Provide the (x, y) coordinate of the cell's center where the given text is located.  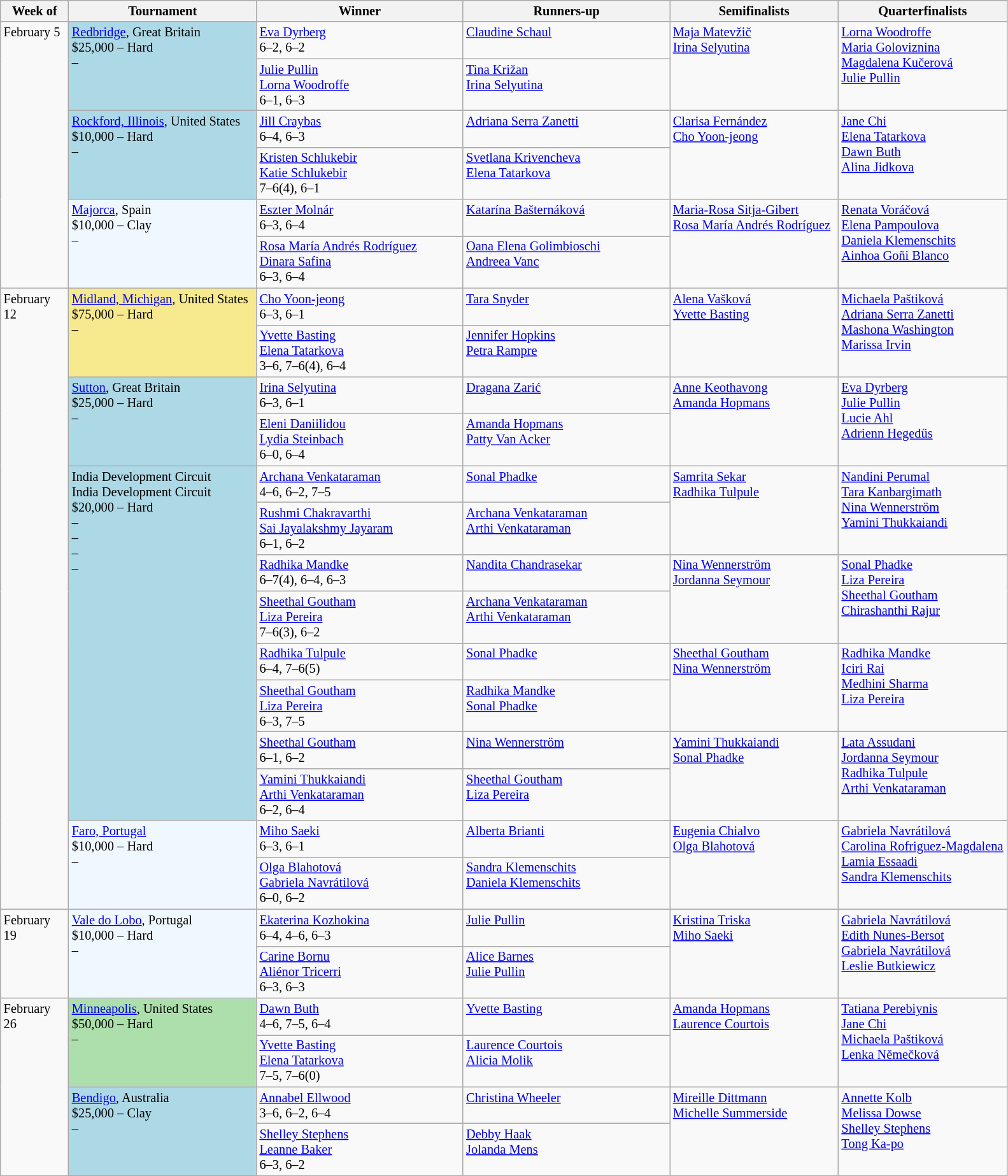
Lata Assudani Jordanna Seymour Radhika Tulpule Arthi Venkataraman (923, 776)
Jill Craybas6–4, 6–3 (360, 129)
Yvette Basting Elena Tatarkova7–5, 7–6(0) (360, 1061)
Week of (34, 11)
Eva Dyrberg Julie Pullin Lucie Ahl Adrienn Hegedűs (923, 420)
Minneapolis, United States$50,000 – Hard – (163, 1042)
Nandita Chandrasekar (567, 573)
Sheethal Goutham Liza Pereira (567, 794)
Yamini Thukkaiandi Arthi Venkataraman 6–2, 6–4 (360, 794)
Irina Selyutina6–3, 6–1 (360, 395)
Nina Wennerström (567, 750)
Eva Dyrberg6–2, 6–2 (360, 40)
Gabriela Navrátilová Carolina Rofriguez-Magdalena Lamia Essaadi Sandra Klemenschits (923, 865)
Svetlana Krivencheva Elena Tatarkova (567, 173)
Sonal Phadke Liza Pereira Sheethal Goutham Chirashanthi Rajur (923, 599)
February 19 (34, 953)
Kristen Schlukebir Katie Schlukebir7–6(4), 6–1 (360, 173)
Sheethal Goutham Liza Pereira7–6(3), 6–2 (360, 617)
Lorna Woodroffe Maria Goloviznina Magdalena Kučerová Julie Pullin (923, 66)
Jane Chi Elena Tatarkova Dawn Buth Alina Jidkova (923, 154)
Annabel Ellwood3–6, 6–2, 6–4 (360, 1105)
Alice Barnes Julie Pullin (567, 972)
Sutton, Great Britain$25,000 – Hard – (163, 420)
Renata Voráčová Elena Pampoulova Daniela Klemenschits Ainhoa Goñi Blanco (923, 243)
Tina Križan Irina Selyutina (567, 85)
Runners-up (567, 11)
India Development Circuit India Development Circuit$20,000 – Hard – – – – (163, 643)
Vale do Lobo, Portugal$10,000 – Hard – (163, 953)
Tatiana Perebiynis Jane Chi Michaela Paštiková Lenka Němečková (923, 1042)
Jennifer Hopkins Petra Rampre (567, 351)
Sheethal Goutham Liza Pereira6–3, 7–5 (360, 706)
Debby Haak Jolanda Mens (567, 1149)
Anne Keothavong Amanda Hopmans (754, 420)
Adriana Serra Zanetti (567, 129)
Yvette Basting Elena Tatarkova3–6, 7–6(4), 6–4 (360, 351)
Radhika Mandke Iciri Rai Medhini Sharma Liza Pereira (923, 687)
Samrita Sekar Radhika Tulpule (754, 510)
Clarisa Fernández Cho Yoon-jeong (754, 154)
Tournament (163, 11)
Dawn Buth4–6, 7–5, 6–4 (360, 1016)
Alberta Brianti (567, 839)
Dragana Zarić (567, 395)
Sandra Klemenschits Daniela Klemenschits (567, 883)
Winner (360, 11)
Redbridge, Great Britain$25,000 – Hard – (163, 66)
Maria-Rosa Sitja-Gibert Rosa María Andrés Rodríguez (754, 243)
Christina Wheeler (567, 1105)
Cho Yoon-jeong6–3, 6–1 (360, 306)
Gabriela Navrátilová Edith Nunes-Bersot Gabriela Navrátilová Leslie Butkiewicz (923, 953)
Amanda Hopmans Laurence Courtois (754, 1042)
Kristina Triska Miho Saeki (754, 953)
Shelley Stephens Leanne Baker6–3, 6–2 (360, 1149)
Carine Bornu Aliénor Tricerri6–3, 6–3 (360, 972)
Julie Pullin Lorna Woodroffe6–1, 6–3 (360, 85)
Alena Vašková Yvette Basting (754, 333)
Midland, Michigan, United States$75,000 – Hard – (163, 333)
Semifinalists (754, 11)
Annette Kolb Melissa Dowse Shelley Stephens Tong Ka-po (923, 1131)
February 12 (34, 599)
Mireille Dittmann Michelle Summerside (754, 1131)
Radhika Mandke6–7(4), 6–4, 6–3 (360, 573)
Miho Saeki6–3, 6–1 (360, 839)
Bendigo, Australia$25,000 – Clay – (163, 1131)
Rockford, Illinois, United States$10,000 – Hard – (163, 154)
Yvette Basting (567, 1016)
Katarína Bašternáková (567, 218)
Archana Venkataraman4–6, 6–2, 7–5 (360, 484)
Julie Pullin (567, 928)
Eszter Molnár6–3, 6–4 (360, 218)
Olga Blahotová Gabriela Navrátilová6–0, 6–2 (360, 883)
Yamini Thukkaiandi Sonal Phadke (754, 776)
Amanda Hopmans Patty Van Acker (567, 440)
Quarterfinalists (923, 11)
Nandini Perumal Tara Kanbargimath Nina Wennerström Yamini Thukkaiandi (923, 510)
Sheethal Goutham6–1, 6–2 (360, 750)
February 5 (34, 155)
Rosa María Andrés Rodríguez Dinara Safina6–3, 6–4 (360, 262)
Sheethal Goutham Nina Wennerström (754, 687)
Eleni Daniilidou Lydia Steinbach6–0, 6–4 (360, 440)
Eugenia Chialvo Olga Blahotová (754, 865)
Majorca, Spain$10,000 – Clay – (163, 243)
February 26 (34, 1087)
Oana Elena Golimbioschi Andreea Vanc (567, 262)
Tara Snyder (567, 306)
Nina Wennerström Jordanna Seymour (754, 599)
Radhika Mandke Sonal Phadke (567, 706)
Rushmi Chakravarthi Sai Jayalakshmy Jayaram6–1, 6–2 (360, 528)
Ekaterina Kozhokina6–4, 4–6, 6–3 (360, 928)
Claudine Schaul (567, 40)
Maja Matevžič Irina Selyutina (754, 66)
Faro, Portugal$10,000 – Hard – (163, 865)
Laurence Courtois Alicia Molik (567, 1061)
Michaela Paštiková Adriana Serra Zanetti Mashona Washington Marissa Irvin (923, 333)
Radhika Tulpule6–4, 7–6(5) (360, 661)
